Scan for the cell matching the given text and deliver its (x, y) coordinate at center. 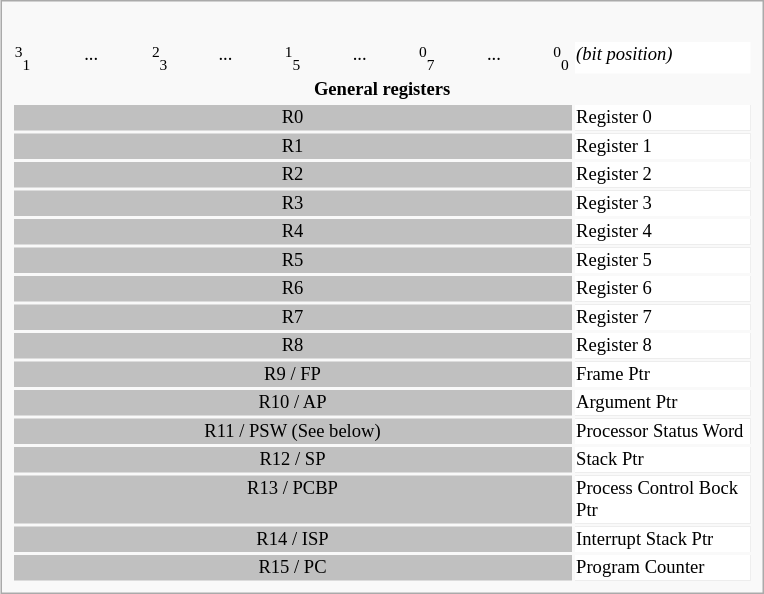
Process Control Bock Ptr (663, 500)
Register 4 (663, 233)
R9 / FP (292, 375)
Register 7 (663, 318)
Register 6 (663, 290)
Stack Ptr (663, 461)
R4 (292, 233)
Program Counter (663, 569)
R5 (292, 261)
Register 8 (663, 347)
00 (560, 58)
Register 3 (663, 204)
Register 2 (663, 176)
R15 / PC (292, 569)
Interrupt Stack Ptr (663, 540)
General registers (382, 90)
R11 / PSW (See below) (292, 432)
R1 (292, 147)
Frame Ptr (663, 375)
Argument Ptr (663, 404)
R6 (292, 290)
R8 (292, 347)
R2 (292, 176)
R13 / PCBP (292, 500)
R14 / ISP (292, 540)
Processor Status Word (663, 432)
07 (426, 58)
R10 / AP (292, 404)
R7 (292, 318)
23 (158, 58)
R3 (292, 204)
(bit position) (663, 58)
Register 0 (663, 119)
31 (24, 58)
R0 (292, 119)
15 (292, 58)
Register 5 (663, 261)
Register 1 (663, 147)
R12 / SP (292, 461)
